Identify which cell holds the provided text, then report its [X, Y] central coordinate. 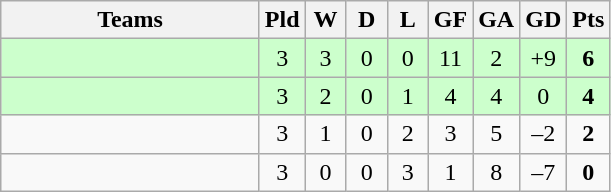
W [326, 20]
D [366, 20]
L [408, 20]
Teams [130, 20]
–2 [544, 134]
8 [496, 172]
GD [544, 20]
–7 [544, 172]
11 [450, 58]
+9 [544, 58]
Pld [282, 20]
Pts [588, 20]
GF [450, 20]
GA [496, 20]
6 [588, 58]
5 [496, 134]
